Determine the [x, y] coordinate at the center of the cell enclosing the given text.  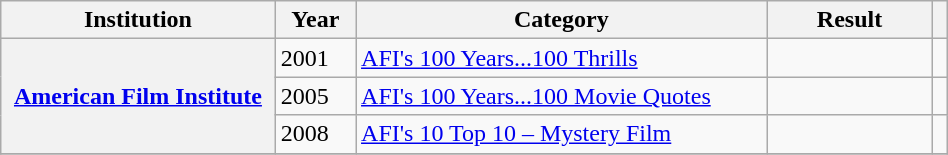
Result [850, 20]
2001 [315, 58]
AFI's 100 Years...100 Movie Quotes [562, 96]
AFI's 100 Years...100 Thrills [562, 58]
Institution [138, 20]
Year [315, 20]
Category [562, 20]
AFI's 10 Top 10 – Mystery Film [562, 134]
2005 [315, 96]
2008 [315, 134]
American Film Institute [138, 96]
